From the cell containing the given text, extract its center point as (X, Y) coordinate. 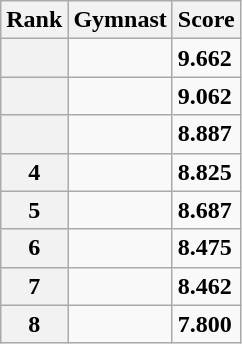
8.462 (206, 286)
Rank (34, 20)
6 (34, 248)
8.687 (206, 210)
8.887 (206, 134)
8.475 (206, 248)
8 (34, 324)
9.662 (206, 58)
4 (34, 172)
5 (34, 210)
7 (34, 286)
7.800 (206, 324)
9.062 (206, 96)
8.825 (206, 172)
Score (206, 20)
Gymnast (120, 20)
